Return (X, Y) of the center of cell containing provided text 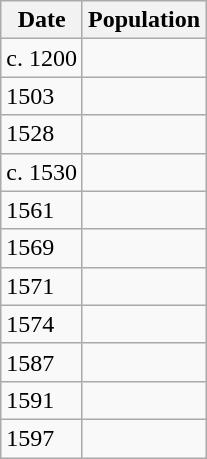
1528 (42, 134)
1503 (42, 96)
1569 (42, 248)
1591 (42, 400)
c. 1200 (42, 58)
c. 1530 (42, 172)
1597 (42, 438)
Population (144, 20)
Date (42, 20)
1587 (42, 362)
1574 (42, 324)
1561 (42, 210)
1571 (42, 286)
